Identify which cell holds the provided text, then report its (x, y) central coordinate. 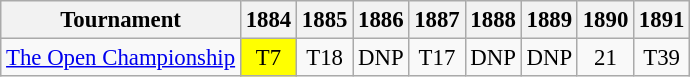
Tournament (121, 20)
The Open Championship (121, 58)
1890 (605, 20)
1887 (437, 20)
T18 (325, 58)
1888 (493, 20)
1889 (549, 20)
1885 (325, 20)
T7 (268, 58)
T17 (437, 58)
1886 (381, 20)
21 (605, 58)
1891 (662, 20)
1884 (268, 20)
T39 (662, 58)
